Search for the cell housing the specified text and yield its (x, y) center coordinate. 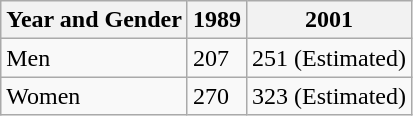
Year and Gender (94, 20)
Women (94, 96)
251 (Estimated) (328, 58)
1989 (216, 20)
Men (94, 58)
207 (216, 58)
323 (Estimated) (328, 96)
270 (216, 96)
2001 (328, 20)
